Scan for the cell matching the given text and deliver its [X, Y] coordinate at center. 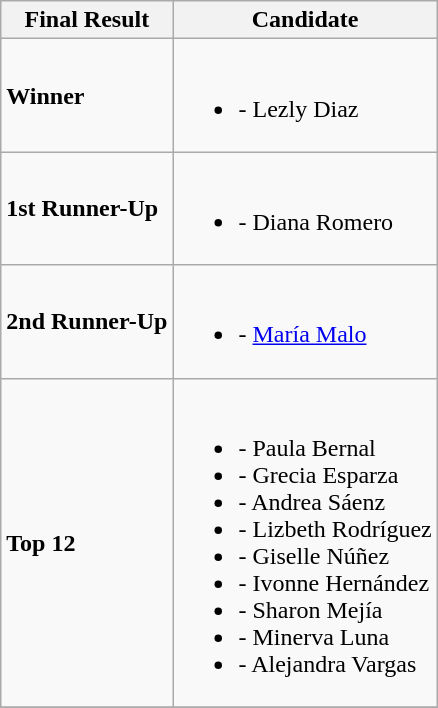
1st Runner-Up [87, 208]
- María Malo [305, 322]
Candidate [305, 20]
- Diana Romero [305, 208]
Top 12 [87, 542]
- Lezly Diaz [305, 96]
Winner [87, 96]
Final Result [87, 20]
2nd Runner-Up [87, 322]
